Capture the cell that displays the provided text and extract its [x, y] central coordinate. 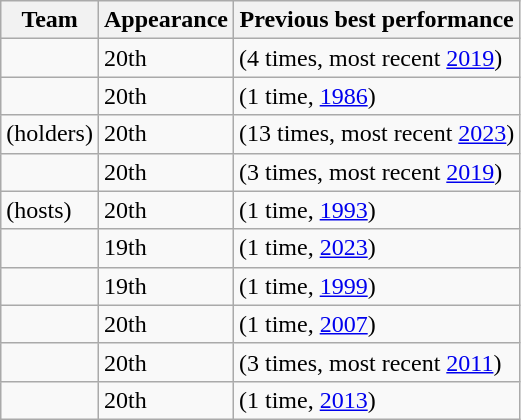
(13 times, most recent 2023) [377, 134]
(3 times, most recent 2011) [377, 362]
(1 time, 1993) [377, 210]
(holders) [50, 134]
Appearance [166, 20]
Previous best performance [377, 20]
(1 time, 2007) [377, 324]
(1 time, 1986) [377, 96]
(1 time, 1999) [377, 286]
(hosts) [50, 210]
(1 time, 2013) [377, 400]
(1 time, 2023) [377, 248]
Team [50, 20]
(3 times, most recent 2019) [377, 172]
(4 times, most recent 2019) [377, 58]
